Scan for the cell matching the given text and deliver its [x, y] coordinate at center. 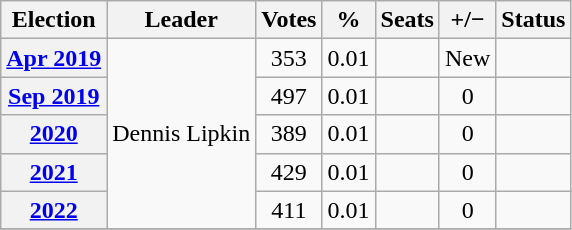
Votes [289, 20]
2021 [54, 172]
Seats [407, 20]
Dennis Lipkin [182, 134]
Leader [182, 20]
Apr 2019 [54, 58]
% [348, 20]
Election [54, 20]
Sep 2019 [54, 96]
497 [289, 96]
Status [534, 20]
2020 [54, 134]
2022 [54, 210]
353 [289, 58]
+/− [467, 20]
New [467, 58]
411 [289, 210]
429 [289, 172]
389 [289, 134]
